Find where the given text appears and provide that cell's center as [x, y] coordinate. 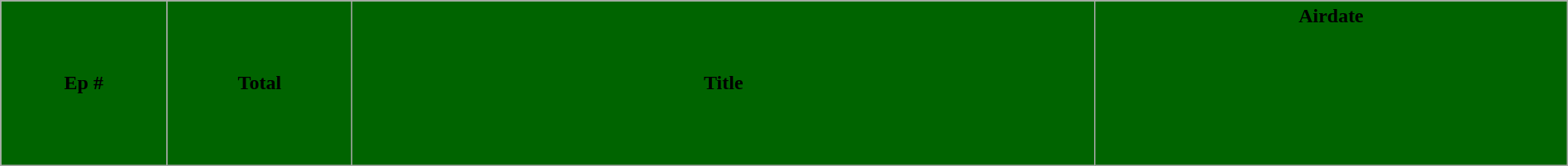
Ep # [84, 83]
Title [724, 83]
Total [260, 83]
Airdate [1331, 83]
